Return (x, y) of the center of cell containing provided text 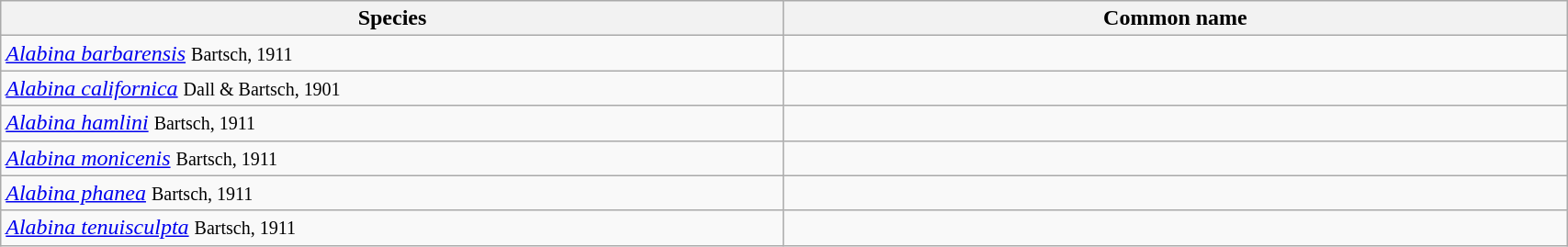
Alabina californica Dall & Bartsch, 1901 (392, 88)
Alabina tenuisculpta Bartsch, 1911 (392, 228)
Alabina phanea Bartsch, 1911 (392, 193)
Species (392, 18)
Alabina barbarensis Bartsch, 1911 (392, 53)
Common name (1175, 18)
Alabina monicenis Bartsch, 1911 (392, 158)
Alabina hamlini Bartsch, 1911 (392, 123)
